Locate the cell with the specified text and output its [X, Y] center coordinate. 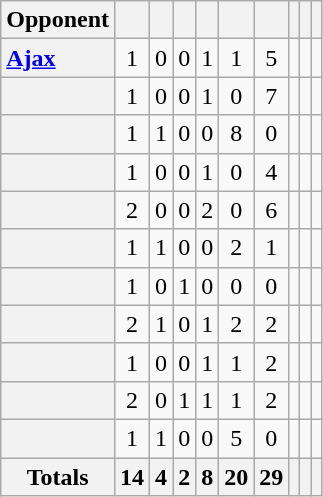
7 [272, 96]
Totals [58, 477]
29 [272, 477]
Opponent [58, 20]
20 [236, 477]
6 [272, 210]
Ajax [58, 58]
14 [132, 477]
